Capture the cell that displays the provided text and extract its [x, y] central coordinate. 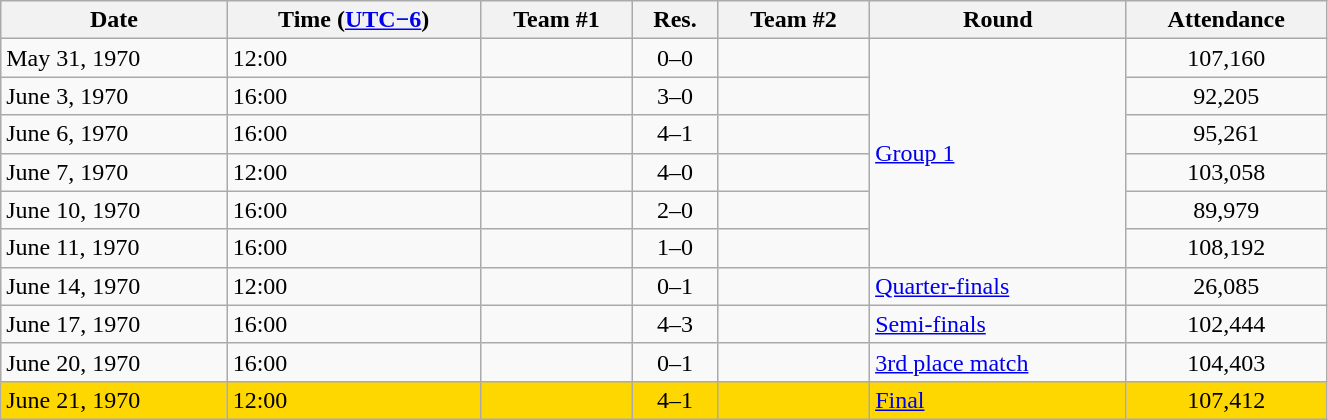
4–0 [676, 172]
102,444 [1226, 324]
June 14, 1970 [114, 286]
Attendance [1226, 20]
95,261 [1226, 134]
26,085 [1226, 286]
107,160 [1226, 58]
June 10, 1970 [114, 210]
June 21, 1970 [114, 400]
1–0 [676, 248]
108,192 [1226, 248]
0–0 [676, 58]
Time (UTC−6) [354, 20]
Date [114, 20]
Team #2 [793, 20]
89,979 [1226, 210]
May 31, 1970 [114, 58]
June 20, 1970 [114, 362]
June 3, 1970 [114, 96]
Team #1 [556, 20]
Round [998, 20]
Group 1 [998, 153]
2–0 [676, 210]
Res. [676, 20]
3rd place match [998, 362]
107,412 [1226, 400]
92,205 [1226, 96]
104,403 [1226, 362]
June 11, 1970 [114, 248]
June 7, 1970 [114, 172]
103,058 [1226, 172]
June 17, 1970 [114, 324]
Semi-finals [998, 324]
Final [998, 400]
3–0 [676, 96]
Quarter-finals [998, 286]
4–3 [676, 324]
June 6, 1970 [114, 134]
